Provide the (X, Y) coordinate of the cell's center where the given text is located.  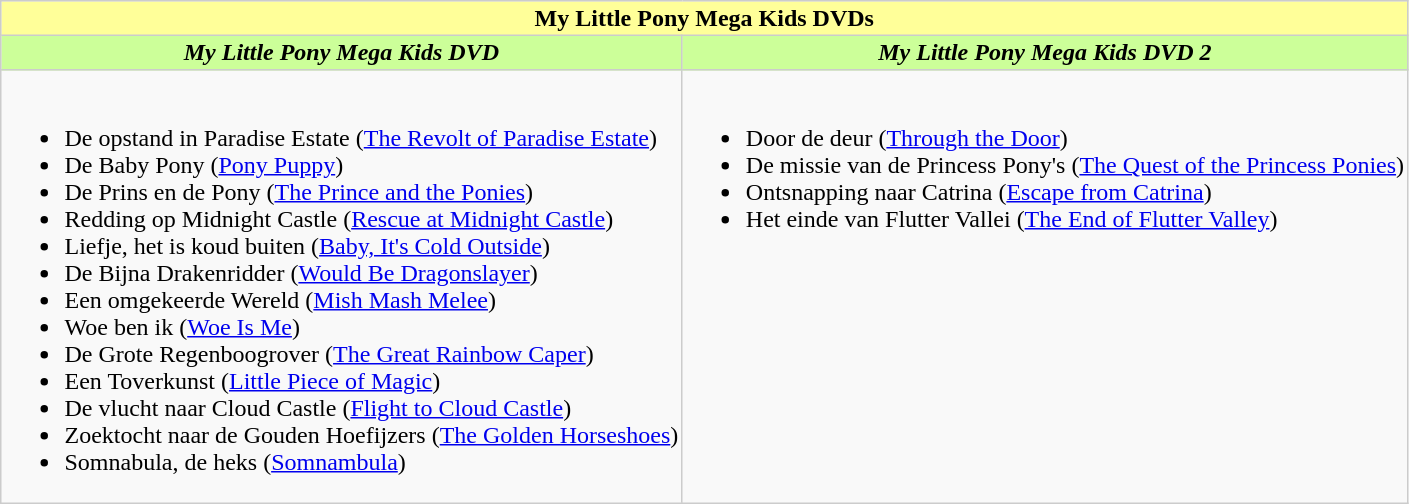
My Little Pony Mega Kids DVD 2 (1045, 52)
My Little Pony Mega Kids DVD (342, 52)
My Little Pony Mega Kids DVDs (704, 18)
